Extract the (x, y) coordinate from the center of the cell holding the provided text.  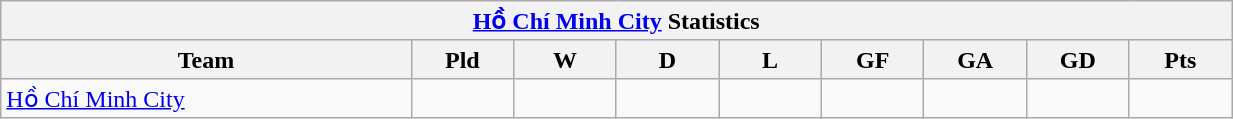
Pld (462, 59)
D (668, 59)
W (566, 59)
Team (206, 59)
GA (976, 59)
Pts (1180, 59)
Hồ Chí Minh City Statistics (616, 21)
L (770, 59)
GF (872, 59)
Hồ Chí Minh City (206, 98)
GD (1078, 59)
